Determine the [X, Y] coordinate at the center of the cell enclosing the given text.  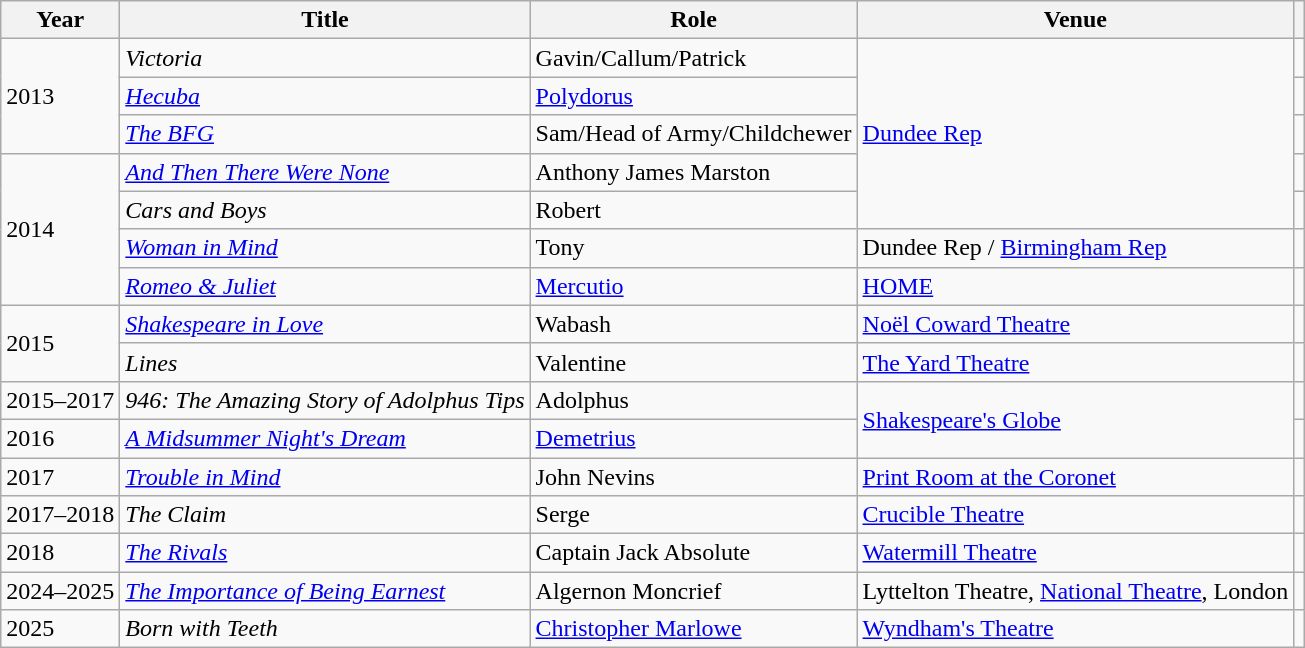
Trouble in Mind [325, 477]
Born with Teeth [325, 629]
2015–2017 [60, 400]
A Midsummer Night's Dream [325, 438]
Serge [694, 515]
2017–2018 [60, 515]
Demetrius [694, 438]
946: The Amazing Story of Adolphus Tips [325, 400]
Cars and Boys [325, 210]
The Claim [325, 515]
Dundee Rep / Birmingham Rep [1076, 248]
Shakespeare in Love [325, 324]
2025 [60, 629]
Role [694, 20]
The BFG [325, 134]
Woman in Mind [325, 248]
Gavin/Callum/Patrick [694, 58]
2013 [60, 96]
2017 [60, 477]
Robert [694, 210]
Valentine [694, 362]
Sam/Head of Army/Childchewer [694, 134]
Romeo & Juliet [325, 286]
John Nevins [694, 477]
Dundee Rep [1076, 134]
Hecuba [325, 96]
Noël Coward Theatre [1076, 324]
Print Room at the Coronet [1076, 477]
Lines [325, 362]
Victoria [325, 58]
2014 [60, 229]
2024–2025 [60, 591]
2018 [60, 553]
Mercutio [694, 286]
Captain Jack Absolute [694, 553]
And Then There Were None [325, 172]
The Importance of Being Earnest [325, 591]
Wabash [694, 324]
Tony [694, 248]
Crucible Theatre [1076, 515]
Polydorus [694, 96]
Adolphus [694, 400]
Title [325, 20]
Shakespeare's Globe [1076, 419]
The Rivals [325, 553]
Anthony James Marston [694, 172]
Christopher Marlowe [694, 629]
2016 [60, 438]
Year [60, 20]
2015 [60, 343]
Venue [1076, 20]
HOME [1076, 286]
Wyndham's Theatre [1076, 629]
Watermill Theatre [1076, 553]
Algernon Moncrief [694, 591]
Lyttelton Theatre, National Theatre, London [1076, 591]
The Yard Theatre [1076, 362]
